Extract the [X, Y] coordinate from the center of the cell holding the provided text.  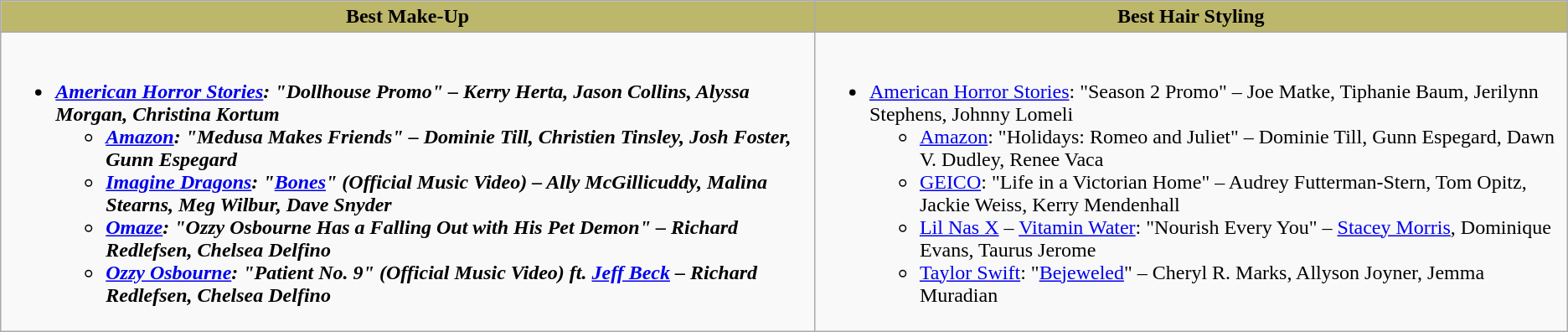
Best Hair Styling [1191, 17]
Best Make-Up [408, 17]
